Extract the (X, Y) coordinate from the center of the cell holding the provided text.  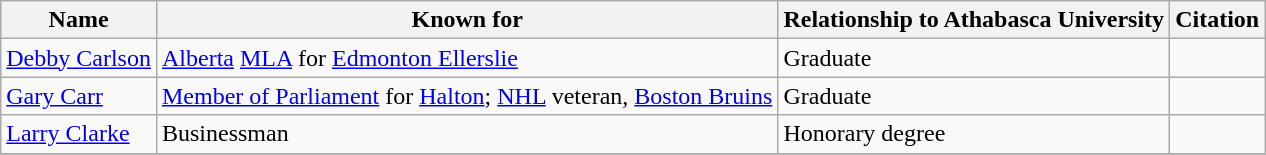
Honorary degree (974, 134)
Alberta MLA for Edmonton Ellerslie (466, 58)
Debby Carlson (79, 58)
Known for (466, 20)
Gary Carr (79, 96)
Member of Parliament for Halton; NHL veteran, Boston Bruins (466, 96)
Name (79, 20)
Citation (1218, 20)
Businessman (466, 134)
Larry Clarke (79, 134)
Relationship to Athabasca University (974, 20)
